For the text-containing cell, return its midpoint in (x, y) coordinate format. 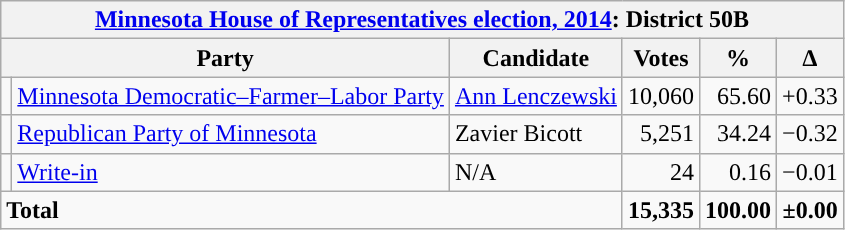
Minnesota Democratic–Farmer–Labor Party (231, 96)
% (738, 58)
+0.33 (810, 96)
−0.32 (810, 134)
100.00 (738, 210)
Zavier Bicott (536, 134)
±0.00 (810, 210)
N/A (536, 172)
5,251 (660, 134)
34.24 (738, 134)
Party (226, 58)
15,335 (660, 210)
Total (312, 210)
Minnesota House of Representatives election, 2014: District 50B (422, 20)
65.60 (738, 96)
−0.01 (810, 172)
∆ (810, 58)
24 (660, 172)
Ann Lenczewski (536, 96)
10,060 (660, 96)
0.16 (738, 172)
Republican Party of Minnesota (231, 134)
Votes (660, 58)
Write-in (231, 172)
Candidate (536, 58)
